Detect which cell encompasses the target text, then output its (X, Y) center coordinate. 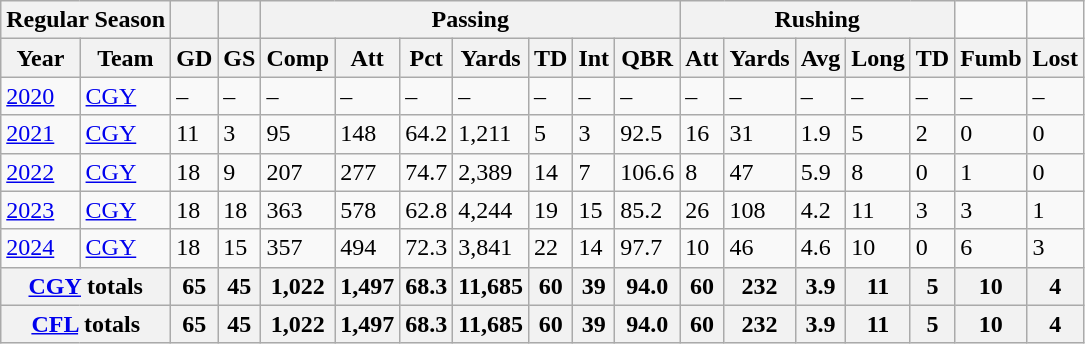
2021 (40, 134)
2 (932, 134)
207 (298, 172)
62.8 (426, 210)
9 (240, 172)
Fumb (991, 58)
CFL totals (86, 324)
Lost (1055, 58)
7 (594, 172)
4.2 (820, 210)
31 (760, 134)
277 (368, 172)
16 (702, 134)
74.7 (426, 172)
108 (760, 210)
3,841 (491, 248)
CGY totals (86, 286)
Team (126, 58)
Passing (470, 20)
85.2 (648, 210)
6 (991, 248)
Regular Season (86, 20)
Rushing (818, 20)
64.2 (426, 134)
2024 (40, 248)
19 (550, 210)
2022 (40, 172)
2020 (40, 96)
Comp (298, 58)
Long (878, 58)
357 (298, 248)
148 (368, 134)
4,244 (491, 210)
92.5 (648, 134)
4.6 (820, 248)
22 (550, 248)
Avg (820, 58)
Pct (426, 58)
Year (40, 58)
26 (702, 210)
GS (240, 58)
72.3 (426, 248)
494 (368, 248)
Int (594, 58)
46 (760, 248)
578 (368, 210)
95 (298, 134)
QBR (648, 58)
GD (194, 58)
1,211 (491, 134)
1.9 (820, 134)
2,389 (491, 172)
97.7 (648, 248)
106.6 (648, 172)
5.9 (820, 172)
2023 (40, 210)
363 (298, 210)
47 (760, 172)
